Return (X, Y) of the center of cell containing provided text 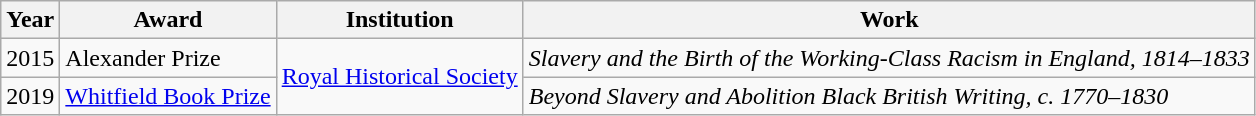
Award (168, 20)
Work (889, 20)
Whitfield Book Prize (168, 96)
Alexander Prize (168, 58)
Year (30, 20)
2019 (30, 96)
Royal Historical Society (400, 77)
Beyond Slavery and Abolition Black British Writing, c. 1770–1830 (889, 96)
Institution (400, 20)
Slavery and the Birth of the Working-Class Racism in England, 1814–1833 (889, 58)
2015 (30, 58)
